Return (x, y) of the center of cell containing provided text 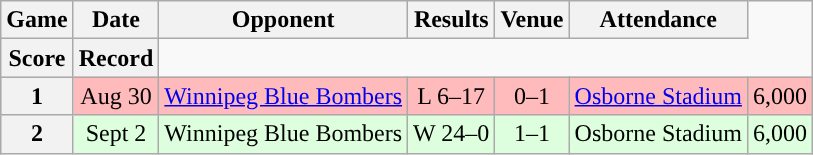
Sept 2 (116, 134)
Attendance (658, 20)
L 6–17 (452, 96)
Score (37, 58)
Venue (532, 20)
0–1 (532, 96)
Results (452, 20)
Game (37, 20)
Date (116, 20)
Opponent (284, 20)
2 (37, 134)
Record (116, 58)
Aug 30 (116, 96)
1–1 (532, 134)
W 24–0 (452, 134)
1 (37, 96)
